Search for the cell housing the specified text and yield its (x, y) center coordinate. 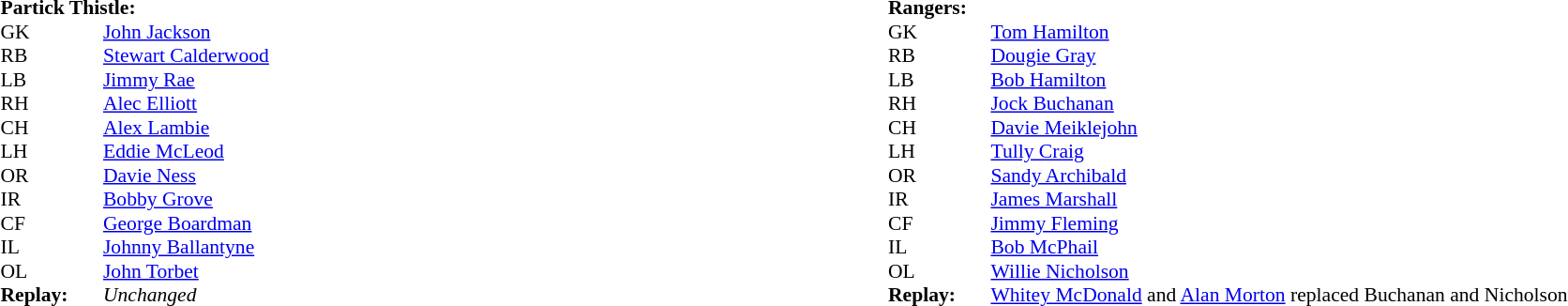
Jimmy Fleming (1279, 223)
Bob Hamilton (1279, 80)
Eddie McLeod (186, 151)
Johnny Ballantyne (186, 247)
Alex Lambie (186, 128)
Tully Craig (1279, 151)
Willie Nicholson (1279, 271)
Bobby Grove (186, 200)
Alec Elliott (186, 104)
Dougie Gray (1279, 55)
Davie Meiklejohn (1279, 128)
Jock Buchanan (1279, 104)
Jimmy Rae (186, 80)
James Marshall (1279, 200)
Bob McPhail (1279, 247)
John Jackson (186, 32)
George Boardman (186, 223)
Sandy Archibald (1279, 176)
Tom Hamilton (1279, 32)
John Torbet (186, 271)
Davie Ness (186, 176)
Stewart Calderwood (186, 55)
